Locate the cell with the specified text and output its (X, Y) center coordinate. 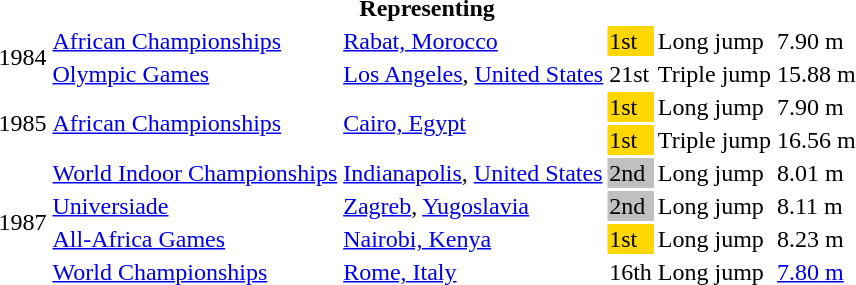
All-Africa Games (195, 239)
Nairobi, Kenya (474, 239)
Olympic Games (195, 74)
Cairo, Egypt (474, 124)
21st (631, 74)
Rabat, Morocco (474, 41)
Universiade (195, 206)
Indianapolis, United States (474, 173)
Los Angeles, United States (474, 74)
Zagreb, Yugoslavia (474, 206)
World Indoor Championships (195, 173)
